Pinpoint the cell where the given text exists, returning its (X, Y) midpoint coordinate. 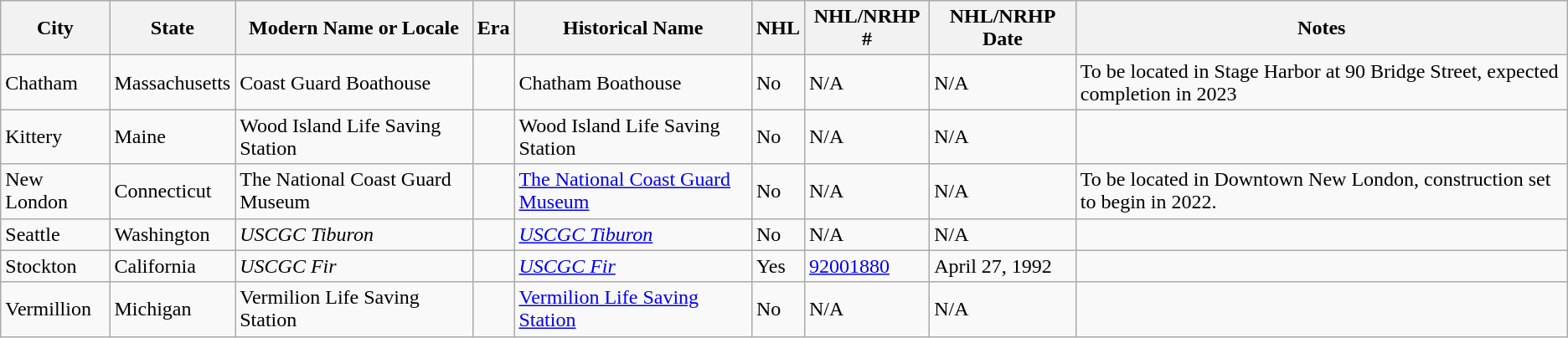
Michigan (173, 310)
Chatham (55, 82)
To be located in Downtown New London, construction set to begin in 2022. (1322, 191)
Historical Name (633, 28)
April 27, 1992 (1003, 266)
Vermillion (55, 310)
Washington (173, 234)
NHL/NRHP # (866, 28)
92001880 (866, 266)
Modern Name or Locale (353, 28)
Yes (777, 266)
NHL (777, 28)
Stockton (55, 266)
Connecticut (173, 191)
To be located in Stage Harbor at 90 Bridge Street, expected completion in 2023 (1322, 82)
Notes (1322, 28)
Massachusetts (173, 82)
Maine (173, 137)
New London (55, 191)
City (55, 28)
Era (493, 28)
Coast Guard Boathouse (353, 82)
Chatham Boathouse (633, 82)
Seattle (55, 234)
NHL/NRHP Date (1003, 28)
Kittery (55, 137)
California (173, 266)
State (173, 28)
